Find where the given text appears and provide that cell's center as (X, Y) coordinate. 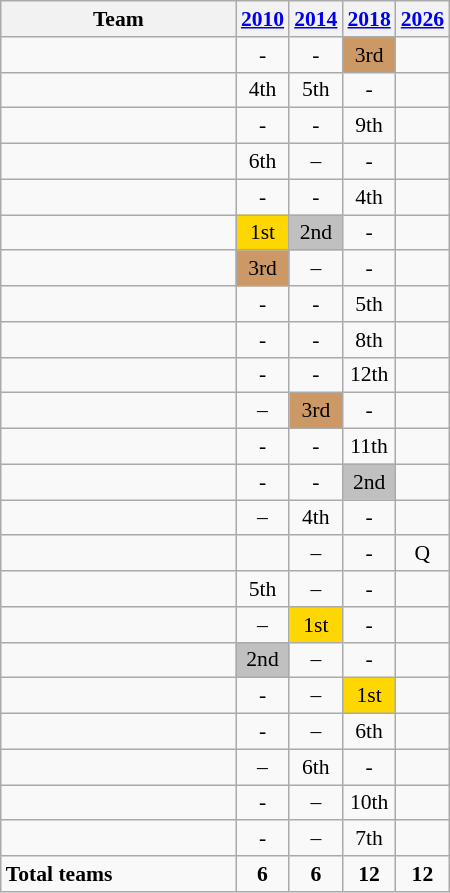
2026 (422, 19)
2018 (368, 19)
10th (368, 803)
2014 (316, 19)
Total teams (118, 874)
7th (368, 839)
Team (118, 19)
8th (368, 340)
2010 (262, 19)
12th (368, 375)
9th (368, 126)
11th (368, 447)
Q (422, 554)
